Provide the (x, y) coordinate of the cell's center where the given text is located.  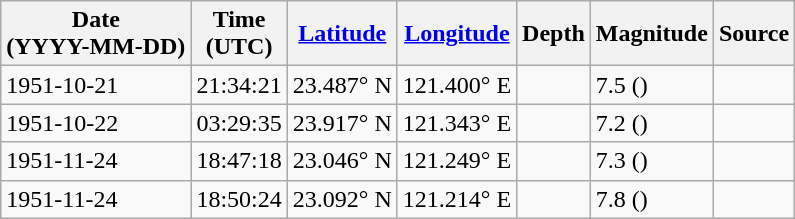
7.2 () (652, 123)
1951-10-21 (96, 85)
121.343° E (456, 123)
23.092° N (342, 199)
23.487° N (342, 85)
23.046° N (342, 161)
121.249° E (456, 161)
Magnitude (652, 34)
Time (UTC) (239, 34)
7.5 () (652, 85)
Latitude (342, 34)
Date (YYYY-MM-DD) (96, 34)
1951-10-22 (96, 123)
Longitude (456, 34)
23.917° N (342, 123)
03:29:35 (239, 123)
21:34:21 (239, 85)
18:47:18 (239, 161)
Source (754, 34)
121.214° E (456, 199)
Depth (554, 34)
7.3 () (652, 161)
7.8 () (652, 199)
18:50:24 (239, 199)
121.400° E (456, 85)
